For the text-containing cell, return its midpoint in (X, Y) coordinate format. 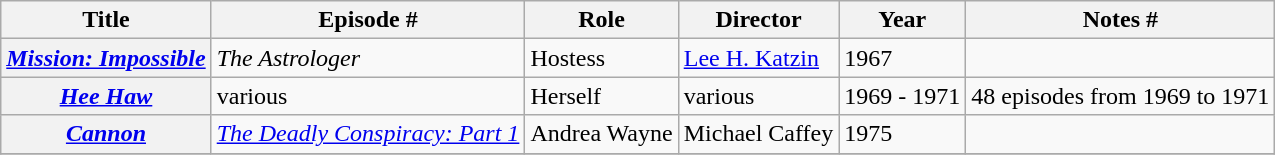
Title (106, 20)
Mission: Impossible (106, 58)
Hostess (602, 58)
Cannon (106, 134)
Episode # (368, 20)
1975 (902, 134)
Herself (602, 96)
48 episodes from 1969 to 1971 (1120, 96)
Director (758, 20)
The Astrologer (368, 58)
The Deadly Conspiracy: Part 1 (368, 134)
Hee Haw (106, 96)
Year (902, 20)
1967 (902, 58)
Andrea Wayne (602, 134)
Notes # (1120, 20)
Lee H. Katzin (758, 58)
Role (602, 20)
1969 - 1971 (902, 96)
Michael Caffey (758, 134)
